Return the (x, y) coordinate for the center point of the cell that contains the specified text.  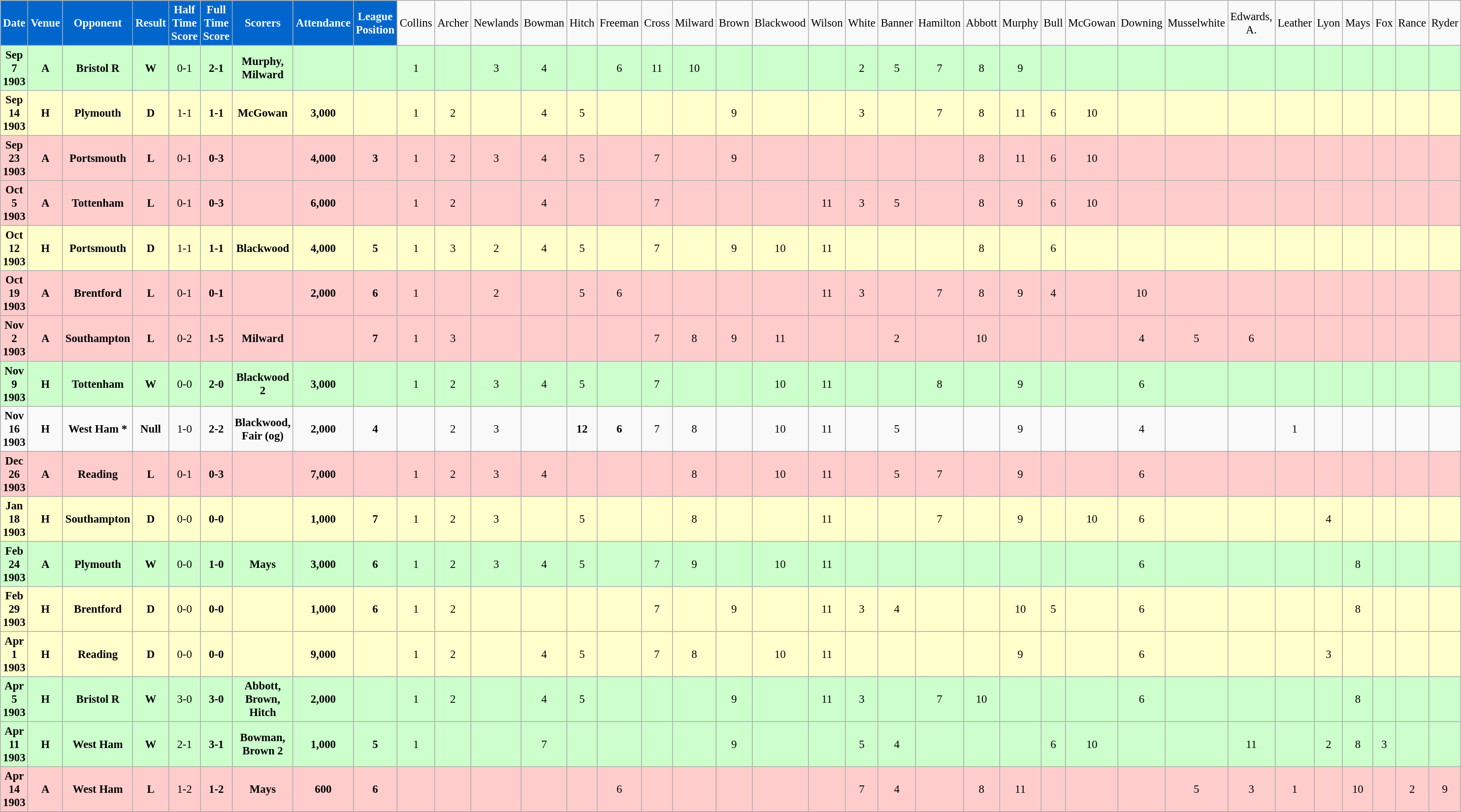
6,000 (323, 203)
Nov 9 1903 (14, 384)
600 (323, 789)
Feb 24 1903 (14, 564)
0-2 (184, 339)
Edwards, A. (1251, 23)
White (862, 23)
1-5 (217, 339)
Abbott, Brown, Hitch (262, 699)
Blackwood, Fair (og) (262, 429)
Opponent (97, 23)
Hamilton (940, 23)
3-1 (217, 744)
Hitch (582, 23)
Bowman, Brown 2 (262, 744)
Dec 26 1903 (14, 474)
Half Time Score (184, 23)
Blackwood 2 (262, 384)
Null (151, 429)
Fox (1384, 23)
Newlands (496, 23)
Jan 18 1903 (14, 519)
Bowman (544, 23)
League Position (375, 23)
2-2 (217, 429)
Venue (45, 23)
Oct 5 1903 (14, 203)
Archer (453, 23)
Sep 14 1903 (14, 113)
Bull (1053, 23)
Abbott (981, 23)
Apr 11 1903 (14, 744)
Date (14, 23)
Oct 19 1903 (14, 293)
Apr 1 1903 (14, 654)
Scorers (262, 23)
Sep 23 1903 (14, 158)
Lyon (1329, 23)
Rance (1412, 23)
12 (582, 429)
West Ham * (97, 429)
Nov 16 1903 (14, 429)
Ryder (1445, 23)
Musselwhite (1197, 23)
Banner (897, 23)
Result (151, 23)
Sep 7 1903 (14, 68)
Attendance (323, 23)
Feb 29 1903 (14, 609)
Brown (734, 23)
7,000 (323, 474)
Apr 14 1903 (14, 789)
Apr 5 1903 (14, 699)
Cross (657, 23)
Murphy (1020, 23)
Full Time Score (217, 23)
Leather (1295, 23)
Nov 2 1903 (14, 339)
Murphy, Milward (262, 68)
Oct 12 1903 (14, 249)
2-0 (217, 384)
9,000 (323, 654)
Wilson (826, 23)
Freeman (619, 23)
Downing (1141, 23)
Collins (416, 23)
